Detect which cell encompasses the target text, then output its [x, y] center coordinate. 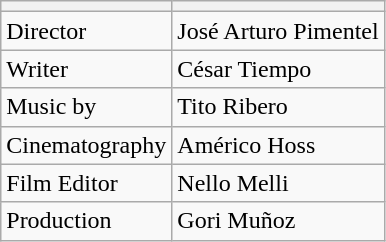
Nello Melli [278, 183]
Writer [86, 69]
Director [86, 31]
César Tiempo [278, 69]
Tito Ribero [278, 107]
Gori Muñoz [278, 221]
Cinematography [86, 145]
José Arturo Pimentel [278, 31]
Film Editor [86, 183]
Américo Hoss [278, 145]
Production [86, 221]
Music by [86, 107]
